From the cell containing the given text, extract its center point as [x, y] coordinate. 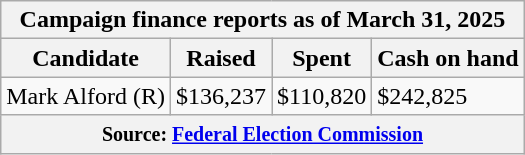
Source: Federal Election Commission [262, 134]
$242,825 [448, 96]
$110,820 [322, 96]
Mark Alford (R) [86, 96]
Raised [220, 58]
Candidate [86, 58]
Spent [322, 58]
Cash on hand [448, 58]
Campaign finance reports as of March 31, 2025 [262, 20]
$136,237 [220, 96]
